Provide the [x, y] coordinate of the cell's center where the given text is located.  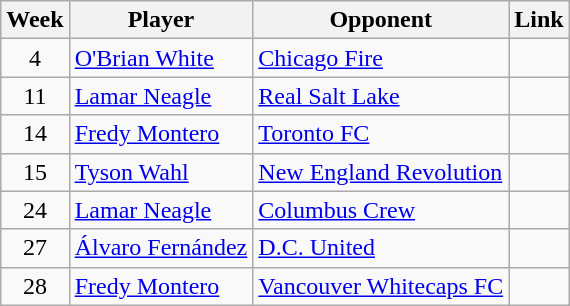
Álvaro Fernández [161, 248]
Toronto FC [381, 134]
Week [35, 20]
27 [35, 248]
Vancouver Whitecaps FC [381, 286]
Columbus Crew [381, 210]
15 [35, 172]
11 [35, 96]
14 [35, 134]
Tyson Wahl [161, 172]
Chicago Fire [381, 58]
Real Salt Lake [381, 96]
Player [161, 20]
24 [35, 210]
Opponent [381, 20]
28 [35, 286]
New England Revolution [381, 172]
4 [35, 58]
Link [539, 20]
D.C. United [381, 248]
O'Brian White [161, 58]
